Search for the cell housing the specified text and yield its [x, y] center coordinate. 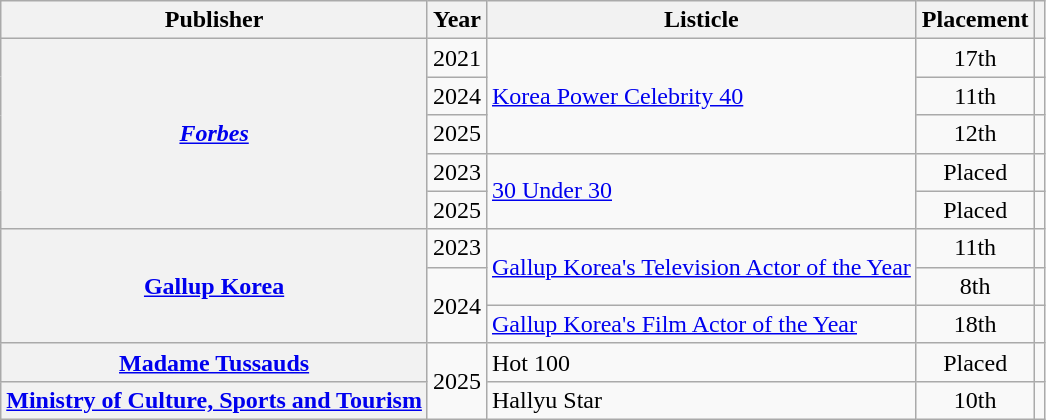
Listicle [701, 20]
Placement [975, 20]
12th [975, 134]
Gallup Korea's Television Actor of the Year [701, 267]
Madame Tussauds [214, 362]
30 Under 30 [701, 191]
Ministry of Culture, Sports and Tourism [214, 400]
2021 [456, 58]
Gallup Korea [214, 286]
Hot 100 [701, 362]
8th [975, 286]
Hallyu Star [701, 400]
Publisher [214, 20]
17th [975, 58]
Korea Power Celebrity 40 [701, 96]
10th [975, 400]
Gallup Korea's Film Actor of the Year [701, 324]
Forbes [214, 134]
18th [975, 324]
Year [456, 20]
